Locate the cell with the specified text and output its [x, y] center coordinate. 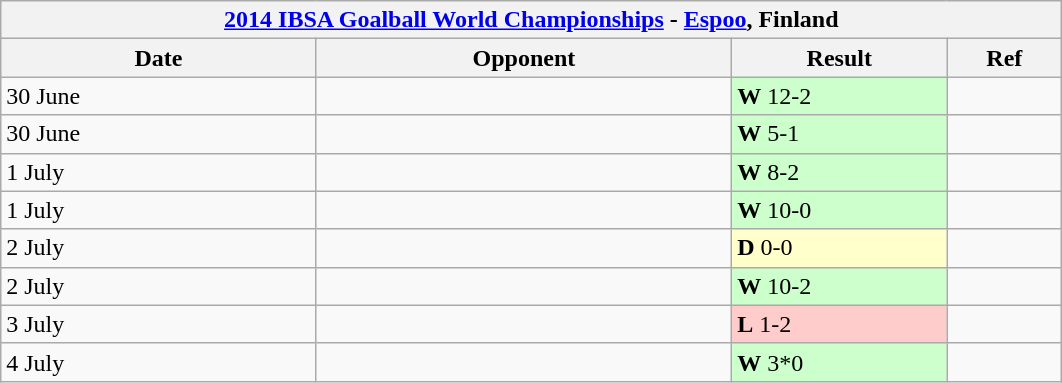
W 8-2 [840, 172]
D 0-0 [840, 248]
W 5-1 [840, 134]
2014 IBSA Goalball World Championships - Espoo, Finland [532, 20]
Opponent [524, 58]
W 10-2 [840, 286]
W 10-0 [840, 210]
Result [840, 58]
Ref [1004, 58]
3 July [158, 324]
L 1-2 [840, 324]
W 12-2 [840, 96]
Date [158, 58]
W 3*0 [840, 362]
4 July [158, 362]
